Identify which cell holds the provided text, then report its [X, Y] central coordinate. 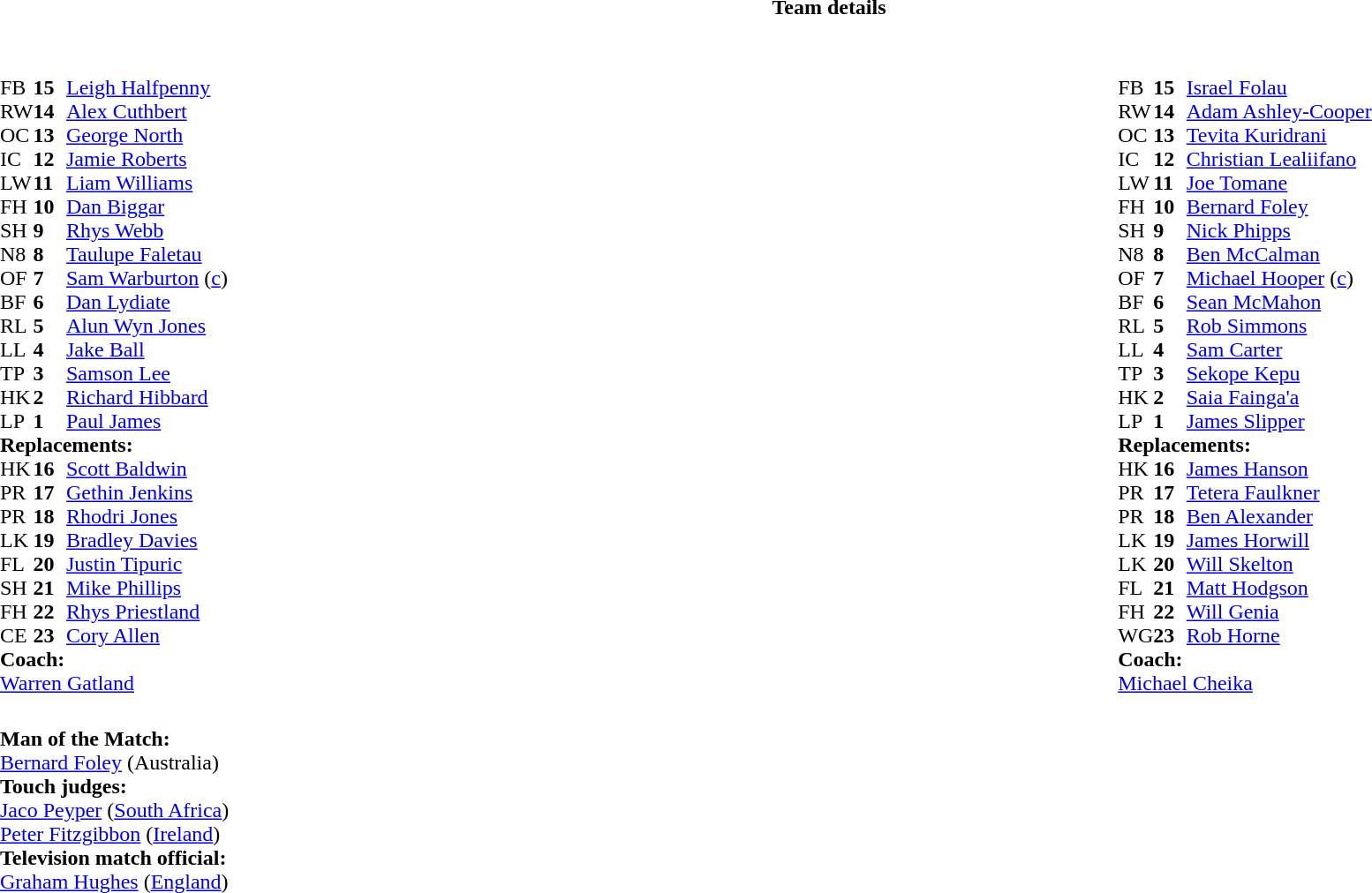
Nick Phipps [1279, 231]
Mike Phillips [147, 588]
Alun Wyn Jones [147, 326]
Warren Gatland [114, 683]
CE [17, 635]
James Slipper [1279, 422]
Adam Ashley-Cooper [1279, 111]
Rhodri Jones [147, 517]
Justin Tipuric [147, 565]
Ben Alexander [1279, 517]
Alex Cuthbert [147, 111]
Dan Lydiate [147, 302]
Richard Hibbard [147, 397]
Sekope Kepu [1279, 374]
Tevita Kuridrani [1279, 136]
Sean McMahon [1279, 302]
WG [1135, 635]
James Horwill [1279, 540]
James Hanson [1279, 469]
Matt Hodgson [1279, 588]
Scott Baldwin [147, 469]
Saia Fainga'a [1279, 397]
Michael Cheika [1245, 683]
Bradley Davies [147, 540]
Tetera Faulkner [1279, 492]
Rob Simmons [1279, 326]
Rhys Webb [147, 231]
Jamie Roberts [147, 159]
Israel Folau [1279, 88]
Ben McCalman [1279, 254]
Liam Williams [147, 184]
Dan Biggar [147, 206]
Michael Hooper (c) [1279, 279]
Will Genia [1279, 612]
George North [147, 136]
Paul James [147, 422]
Jake Ball [147, 349]
Cory Allen [147, 635]
Will Skelton [1279, 565]
Samson Lee [147, 374]
Sam Carter [1279, 349]
Joe Tomane [1279, 184]
Rob Horne [1279, 635]
Rhys Priestland [147, 612]
Taulupe Faletau [147, 254]
Bernard Foley [1279, 206]
Christian Lealiifano [1279, 159]
Leigh Halfpenny [147, 88]
Sam Warburton (c) [147, 279]
Gethin Jenkins [147, 492]
